Return (x, y) of the center of cell containing provided text 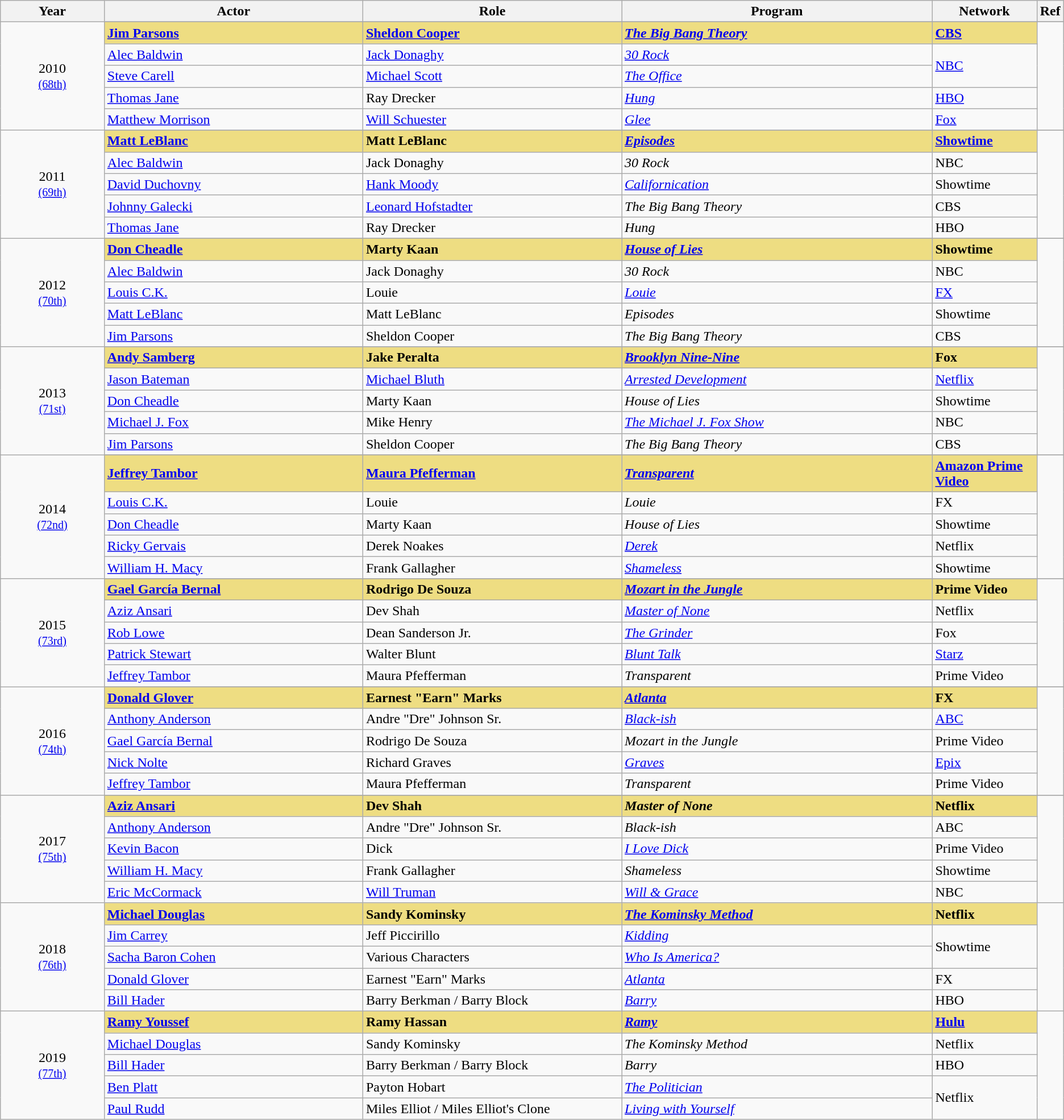
Dick (492, 849)
Program (777, 11)
Payton Hobart (492, 1087)
Brooklyn Nine-Nine (777, 358)
Kevin Bacon (233, 849)
Patrick Stewart (233, 654)
The Politician (777, 1087)
2019 (77th) (52, 1065)
Kidding (777, 935)
2014 (72nd) (52, 516)
The Michael J. Fox Show (777, 422)
2018 (76th) (52, 957)
Ricky Gervais (233, 546)
The Grinder (777, 633)
Epix (984, 762)
Ben Platt (233, 1087)
Will & Grace (777, 892)
Various Characters (492, 957)
2015 (73rd) (52, 632)
Year (52, 11)
Eric McCormack (233, 892)
Will Truman (492, 892)
Ref (1050, 11)
Jim Carrey (233, 935)
2010 (68th) (52, 76)
Network (984, 11)
Amazon Prime Video (984, 473)
Miles Elliot / Miles Elliot's Clone (492, 1109)
Living with Yourself (777, 1109)
2017 (75th) (52, 849)
Michael J. Fox (233, 422)
Who Is America? (777, 957)
Steve Carell (233, 76)
Derek Noakes (492, 546)
David Duchovny (233, 184)
Ramy Youssef (233, 1022)
2013 (71st) (52, 401)
The Office (777, 76)
Arrested Development (777, 379)
Californication (777, 184)
Will Schuester (492, 119)
Andy Samberg (233, 358)
Actor (233, 11)
Mike Henry (492, 422)
Hank Moody (492, 184)
2012 (70th) (52, 292)
Graves (777, 762)
Matthew Morrison (233, 119)
Michael Bluth (492, 379)
Jason Bateman (233, 379)
Blunt Talk (777, 654)
2011 (69th) (52, 184)
Dean Sanderson Jr. (492, 633)
Sacha Baron Cohen (233, 957)
Paul Rudd (233, 1109)
Role (492, 11)
Rob Lowe (233, 633)
Starz (984, 654)
Michael Scott (492, 76)
Jake Peralta (492, 358)
2016 (74th) (52, 741)
Nick Nolte (233, 762)
Walter Blunt (492, 654)
Hulu (984, 1022)
Glee (777, 119)
I Love Dick (777, 849)
Ramy Hassan (492, 1022)
Ramy (777, 1022)
Leonard Hofstadter (492, 206)
Jeff Piccirillo (492, 935)
Derek (777, 546)
Johnny Galecki (233, 206)
Richard Graves (492, 762)
